Determine the (x, y) coordinate at the center of the cell enclosing the given text.  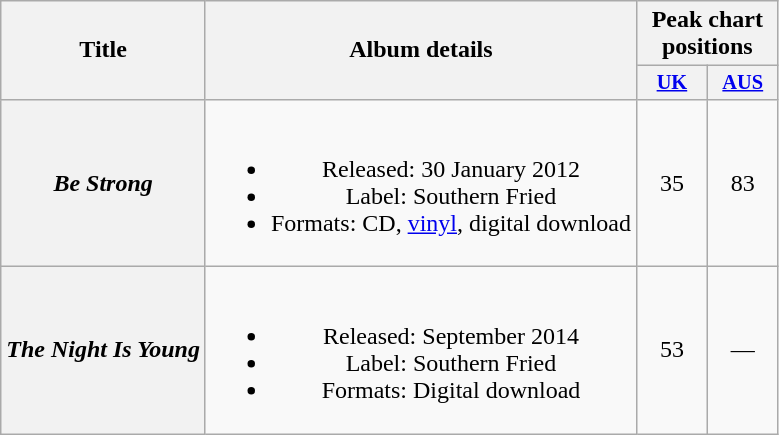
Peak chart positions (707, 34)
35 (672, 182)
Be Strong (104, 182)
83 (742, 182)
AUS (742, 83)
— (742, 350)
Released: 30 January 2012Label: Southern FriedFormats: CD, vinyl, digital download (420, 182)
53 (672, 350)
UK (672, 83)
Title (104, 50)
Released: September 2014Label: Southern FriedFormats: Digital download (420, 350)
Album details (420, 50)
The Night Is Young (104, 350)
